Provide the (x, y) coordinate of the cell's center where the given text is located.  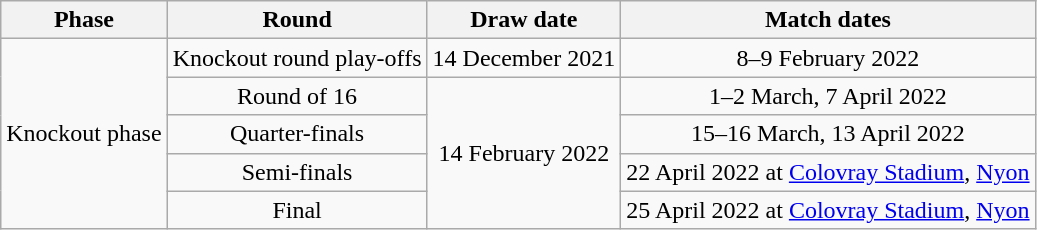
8–9 February 2022 (828, 58)
Draw date (524, 20)
Semi-finals (297, 172)
Round of 16 (297, 96)
22 April 2022 at Colovray Stadium, Nyon (828, 172)
Phase (84, 20)
Knockout phase (84, 134)
14 December 2021 (524, 58)
Quarter-finals (297, 134)
1–2 March, 7 April 2022 (828, 96)
Round (297, 20)
14 February 2022 (524, 153)
Match dates (828, 20)
Knockout round play-offs (297, 58)
Final (297, 210)
15–16 March, 13 April 2022 (828, 134)
25 April 2022 at Colovray Stadium, Nyon (828, 210)
